For the text-containing cell, return its midpoint in [x, y] coordinate format. 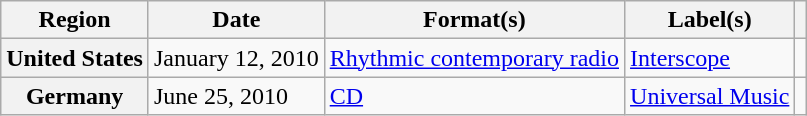
Region [75, 20]
Label(s) [710, 20]
CD [474, 96]
January 12, 2010 [236, 58]
Date [236, 20]
Germany [75, 96]
Interscope [710, 58]
Rhythmic contemporary radio [474, 58]
Universal Music [710, 96]
United States [75, 58]
Format(s) [474, 20]
June 25, 2010 [236, 96]
